Return [x, y] of the center of cell containing provided text 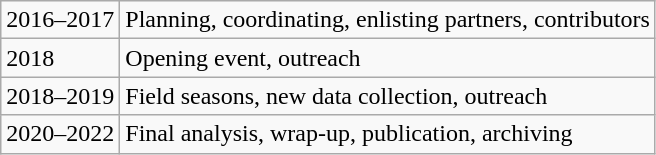
Field seasons, new data collection, outreach [388, 96]
2020–2022 [60, 134]
Final analysis, wrap-up, publication, archiving [388, 134]
Opening event, outreach [388, 58]
Planning, coordinating, enlisting partners, contributors [388, 20]
2018–2019 [60, 96]
2018 [60, 58]
2016–2017 [60, 20]
